Extract the [x, y] coordinate from the center of the cell holding the provided text.  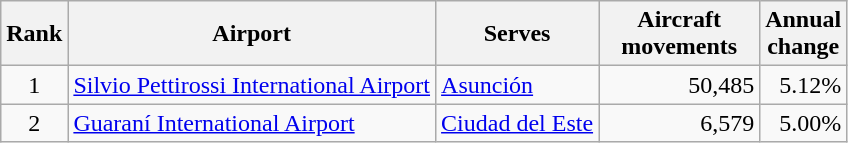
Asunción [518, 85]
1 [34, 85]
50,485 [680, 85]
Rank [34, 34]
Airport [252, 34]
5.00% [804, 123]
2 [34, 123]
Ciudad del Este [518, 123]
Silvio Pettirossi International Airport [252, 85]
Serves [518, 34]
Annualchange [804, 34]
6,579 [680, 123]
Aircraftmovements [680, 34]
Guaraní International Airport [252, 123]
5.12% [804, 85]
